Capture the cell that displays the provided text and extract its [x, y] central coordinate. 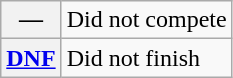
Did not finish [146, 58]
Did not compete [146, 20]
— [31, 20]
DNF [31, 58]
